Extract the [x, y] coordinate from the center of the cell holding the provided text.  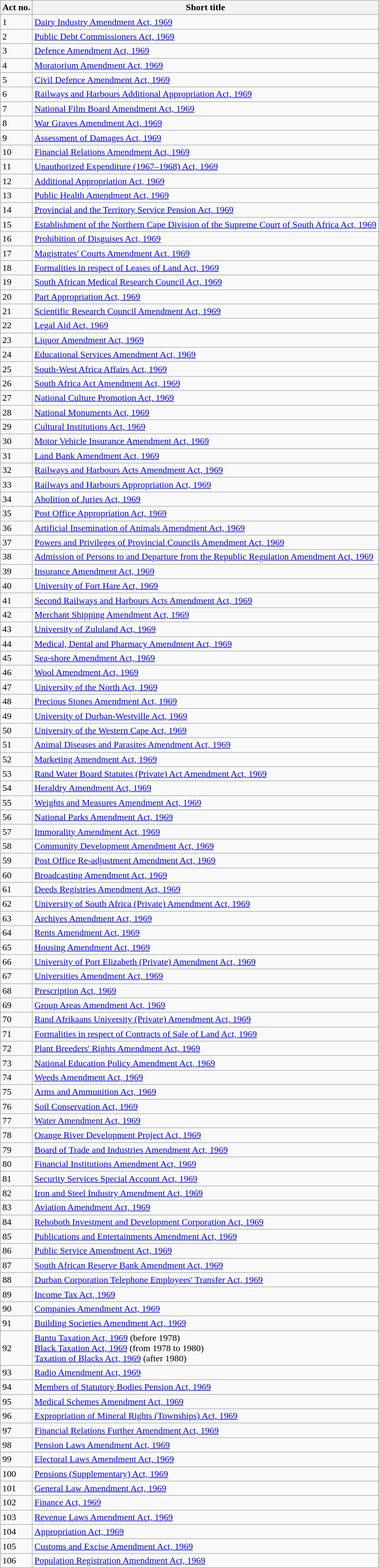
Abolition of Juries Act, 1969 [205, 499]
Aviation Amendment Act, 1969 [205, 1208]
National Culture Promotion Act, 1969 [205, 398]
88 [16, 1280]
55 [16, 803]
Companies Amendment Act, 1969 [205, 1309]
81 [16, 1179]
57 [16, 831]
University of Zululand Act, 1969 [205, 629]
Finance Act, 1969 [205, 1503]
51 [16, 745]
Publications and Entertainments Amendment Act, 1969 [205, 1236]
Soil Conservation Act, 1969 [205, 1106]
Heraldry Amendment Act, 1969 [205, 788]
98 [16, 1445]
68 [16, 991]
Archives Amendment Act, 1969 [205, 918]
Magistrates' Courts Amendment Act, 1969 [205, 253]
16 [16, 239]
Plant Breeders' Rights Amendment Act, 1969 [205, 1048]
Railways and Harbours Appropriation Act, 1969 [205, 485]
Pension Laws Amendment Act, 1969 [205, 1445]
20 [16, 297]
Revenue Laws Amendment Act, 1969 [205, 1517]
17 [16, 253]
Housing Amendment Act, 1969 [205, 947]
Bantu Taxation Act, 1969 (before 1978) Black Taxation Act, 1969 (from 1978 to 1980) Taxation of Blacks Act, 1969 (after 1980) [205, 1348]
6 [16, 94]
Powers and Privileges of Provincial Councils Amendment Act, 1969 [205, 542]
Orange River Development Project Act, 1969 [205, 1135]
93 [16, 1373]
32 [16, 470]
79 [16, 1150]
Medical Schemes Amendment Act, 1969 [205, 1402]
Water Amendment Act, 1969 [205, 1121]
36 [16, 528]
86 [16, 1251]
100 [16, 1474]
General Law Amendment Act, 1969 [205, 1488]
69 [16, 1005]
27 [16, 398]
66 [16, 962]
Pensions (Supplementary) Act, 1969 [205, 1474]
33 [16, 485]
37 [16, 542]
Railways and Harbours Acts Amendment Act, 1969 [205, 470]
59 [16, 860]
Provincial and the Territory Service Pension Act, 1969 [205, 210]
Formalities in respect of Contracts of Sale of Land Act, 1969 [205, 1034]
Immorality Amendment Act, 1969 [205, 831]
7 [16, 109]
Community Development Amendment Act, 1969 [205, 846]
61 [16, 890]
9 [16, 138]
25 [16, 369]
Second Railways and Harbours Acts Amendment Act, 1969 [205, 600]
62 [16, 904]
90 [16, 1309]
Board of Trade and Industries Amendment Act, 1969 [205, 1150]
28 [16, 412]
Universities Amendment Act, 1969 [205, 976]
Security Services Special Account Act, 1969 [205, 1179]
74 [16, 1077]
Assessment of Damages Act, 1969 [205, 138]
Sea-shore Amendment Act, 1969 [205, 658]
Liquor Amendment Act, 1969 [205, 340]
39 [16, 571]
38 [16, 557]
75 [16, 1092]
Scientific Research Council Amendment Act, 1969 [205, 311]
Electoral Laws Amendment Act, 1969 [205, 1459]
South African Medical Research Council Act, 1969 [205, 282]
Railways and Harbours Additional Appropriation Act, 1969 [205, 94]
103 [16, 1517]
Defence Amendment Act, 1969 [205, 51]
72 [16, 1048]
Rand Water Board Statutes (Private) Act Amendment Act, 1969 [205, 774]
12 [16, 181]
Motor Vehicle Insurance Amendment Act, 1969 [205, 441]
106 [16, 1560]
89 [16, 1294]
National Parks Amendment Act, 1969 [205, 817]
3 [16, 51]
Members of Statutory Bodies Pension Act, 1969 [205, 1387]
Broadcasting Amendment Act, 1969 [205, 875]
National Monuments Act, 1969 [205, 412]
University of Port Elizabeth (Private) Amendment Act, 1969 [205, 962]
Radio Amendment Act, 1969 [205, 1373]
South Africa Act Amendment Act, 1969 [205, 383]
Weeds Amendment Act, 1969 [205, 1077]
94 [16, 1387]
76 [16, 1106]
South African Reserve Bank Amendment Act, 1969 [205, 1265]
1 [16, 22]
Medical, Dental and Pharmacy Amendment Act, 1969 [205, 644]
99 [16, 1459]
70 [16, 1020]
Rehoboth Investment and Development Corporation Act, 1969 [205, 1222]
Dairy Industry Amendment Act, 1969 [205, 22]
Arms and Ammunition Act, 1969 [205, 1092]
87 [16, 1265]
Durban Corporation Telephone Employees' Transfer Act, 1969 [205, 1280]
Building Societies Amendment Act, 1969 [205, 1323]
10 [16, 152]
42 [16, 615]
National Film Board Amendment Act, 1969 [205, 109]
5 [16, 80]
96 [16, 1416]
71 [16, 1034]
2 [16, 36]
65 [16, 947]
52 [16, 759]
46 [16, 673]
Insurance Amendment Act, 1969 [205, 571]
43 [16, 629]
31 [16, 456]
Prescription Act, 1969 [205, 991]
23 [16, 340]
Admission of Persons to and Departure from the Republic Regulation Amendment Act, 1969 [205, 557]
67 [16, 976]
Post Office Re-adjustment Amendment Act, 1969 [205, 860]
15 [16, 224]
Act no. [16, 8]
Wool Amendment Act, 1969 [205, 673]
85 [16, 1236]
29 [16, 427]
South-West Africa Affairs Act, 1969 [205, 369]
University of South Africa (Private) Amendment Act, 1969 [205, 904]
National Education Policy Amendment Act, 1969 [205, 1063]
Deeds Registries Amendment Act, 1969 [205, 890]
Financial Relations Amendment Act, 1969 [205, 152]
Rents Amendment Act, 1969 [205, 933]
Financial Relations Further Amendment Act, 1969 [205, 1430]
14 [16, 210]
War Graves Amendment Act, 1969 [205, 123]
Appropriation Act, 1969 [205, 1532]
4 [16, 65]
78 [16, 1135]
34 [16, 499]
56 [16, 817]
Population Registration Amendment Act, 1969 [205, 1560]
Expropriation of Mineral Rights (Townships) Act, 1969 [205, 1416]
40 [16, 586]
21 [16, 311]
83 [16, 1208]
91 [16, 1323]
105 [16, 1546]
Group Areas Amendment Act, 1969 [205, 1005]
19 [16, 282]
24 [16, 354]
60 [16, 875]
54 [16, 788]
13 [16, 196]
41 [16, 600]
64 [16, 933]
26 [16, 383]
50 [16, 730]
Public Debt Commissioners Act, 1969 [205, 36]
Cultural Institutions Act, 1969 [205, 427]
Financial Institutions Amendment Act, 1969 [205, 1164]
Prohibition of Disguises Act, 1969 [205, 239]
Establishment of the Northern Cape Division of the Supreme Court of South Africa Act, 1969 [205, 224]
University of the Western Cape Act, 1969 [205, 730]
47 [16, 687]
Customs and Excise Amendment Act, 1969 [205, 1546]
Part Appropriation Act, 1969 [205, 297]
44 [16, 644]
101 [16, 1488]
Marketing Amendment Act, 1969 [205, 759]
Merchant Shipping Amendment Act, 1969 [205, 615]
45 [16, 658]
Legal Aid Act, 1969 [205, 326]
48 [16, 702]
102 [16, 1503]
82 [16, 1193]
30 [16, 441]
Unauthorized Expenditure (1967–1968) Act, 1969 [205, 166]
Post Office Appropriation Act, 1969 [205, 514]
Rand Afrikaans University (Private) Amendment Act, 1969 [205, 1020]
Additional Appropriation Act, 1969 [205, 181]
University of the North Act, 1969 [205, 687]
Iron and Steel Industry Amendment Act, 1969 [205, 1193]
95 [16, 1402]
49 [16, 716]
Land Bank Amendment Act, 1969 [205, 456]
97 [16, 1430]
104 [16, 1532]
35 [16, 514]
Public Service Amendment Act, 1969 [205, 1251]
Short title [205, 8]
Educational Services Amendment Act, 1969 [205, 354]
University of Durban-Westville Act, 1969 [205, 716]
84 [16, 1222]
Weights and Measures Amendment Act, 1969 [205, 803]
Animal Diseases and Parasites Amendment Act, 1969 [205, 745]
Income Tax Act, 1969 [205, 1294]
Moratorium Amendment Act, 1969 [205, 65]
80 [16, 1164]
Precious Stones Amendment Act, 1969 [205, 702]
Formalities in respect of Leases of Land Act, 1969 [205, 268]
Artificial Insemination of Animals Amendment Act, 1969 [205, 528]
Public Health Amendment Act, 1969 [205, 196]
University of Fort Hare Act, 1969 [205, 586]
92 [16, 1348]
18 [16, 268]
73 [16, 1063]
8 [16, 123]
53 [16, 774]
Civil Defence Amendment Act, 1969 [205, 80]
63 [16, 918]
77 [16, 1121]
22 [16, 326]
58 [16, 846]
11 [16, 166]
